Return the [X, Y] coordinate for the center point of the cell that contains the specified text.  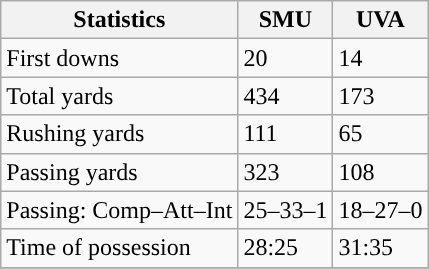
323 [286, 172]
20 [286, 58]
25–33–1 [286, 210]
SMU [286, 20]
UVA [380, 20]
First downs [120, 58]
Rushing yards [120, 134]
Statistics [120, 20]
111 [286, 134]
14 [380, 58]
108 [380, 172]
434 [286, 96]
173 [380, 96]
28:25 [286, 248]
65 [380, 134]
Passing: Comp–Att–Int [120, 210]
Passing yards [120, 172]
18–27–0 [380, 210]
Time of possession [120, 248]
31:35 [380, 248]
Total yards [120, 96]
